Output the (X, Y) coordinate of the center of the cell containing the given text.  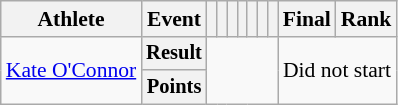
Result (174, 54)
Kate O'Connor (72, 70)
Final (307, 19)
Athlete (72, 19)
Event (174, 19)
Did not start (338, 70)
Rank (366, 19)
Points (174, 87)
